Provide the [X, Y] coordinate of the cell's center where the given text is located.  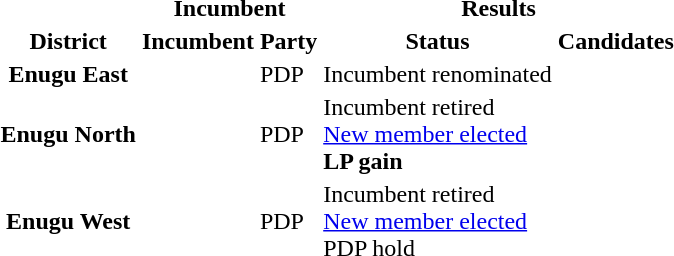
Party [288, 41]
Status [438, 41]
Incumbent renominated [438, 74]
Incumbent retiredNew member electedLP gain [438, 134]
Incumbent [198, 41]
